Return the [X, Y] coordinate for the center point of the cell that contains the specified text.  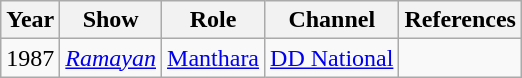
Ramayan [111, 58]
1987 [30, 58]
Show [111, 20]
References [460, 20]
Manthara [214, 58]
DD National [332, 58]
Channel [332, 20]
Year [30, 20]
Role [214, 20]
